Find where the given text appears and provide that cell's center as [x, y] coordinate. 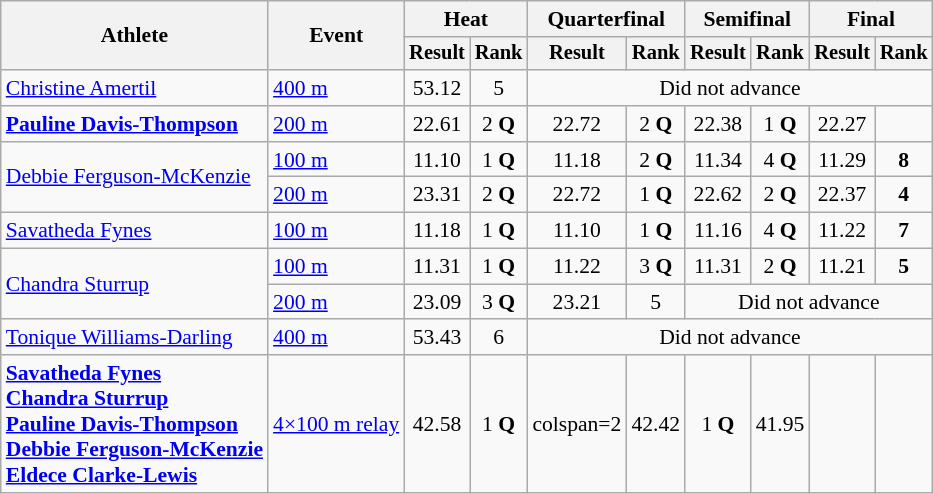
Quarterfinal [606, 19]
7 [904, 231]
23.21 [576, 302]
Athlete [134, 36]
23.31 [437, 195]
22.38 [718, 124]
22.37 [842, 195]
11.16 [718, 231]
53.43 [437, 338]
Chandra Sturrup [134, 284]
4×100 m relay [336, 424]
4 [904, 195]
Pauline Davis-Thompson [134, 124]
22.62 [718, 195]
23.09 [437, 302]
22.61 [437, 124]
53.12 [437, 88]
42.42 [656, 424]
11.29 [842, 160]
Savatheda Fynes [134, 231]
11.34 [718, 160]
6 [499, 338]
41.95 [780, 424]
colspan=2 [576, 424]
Debbie Ferguson-McKenzie [134, 178]
22.27 [842, 124]
Event [336, 36]
Tonique Williams-Darling [134, 338]
8 [904, 160]
Heat [466, 19]
42.58 [437, 424]
Semifinal [747, 19]
11.21 [842, 267]
Christine Amertil [134, 88]
Savatheda FynesChandra SturrupPauline Davis-ThompsonDebbie Ferguson-McKenzieEldece Clarke-Lewis [134, 424]
Final [870, 19]
